Detect which cell encompasses the target text, then output its (X, Y) center coordinate. 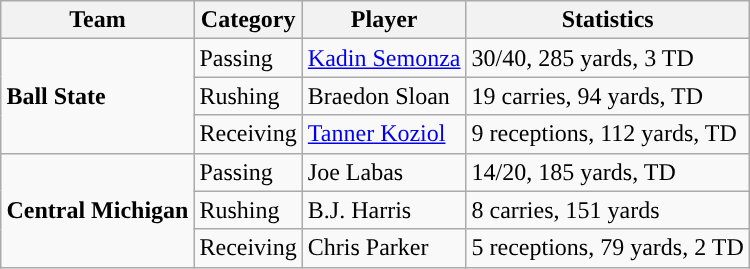
Statistics (608, 20)
Central Michigan (98, 210)
9 receptions, 112 yards, TD (608, 134)
Category (248, 20)
Team (98, 20)
Chris Parker (384, 248)
5 receptions, 79 yards, 2 TD (608, 248)
8 carries, 151 yards (608, 210)
Ball State (98, 96)
19 carries, 94 yards, TD (608, 96)
Player (384, 20)
B.J. Harris (384, 210)
Braedon Sloan (384, 96)
Kadin Semonza (384, 58)
14/20, 185 yards, TD (608, 172)
30/40, 285 yards, 3 TD (608, 58)
Joe Labas (384, 172)
Tanner Koziol (384, 134)
